Determine the (X, Y) coordinate at the center of the cell enclosing the given text.  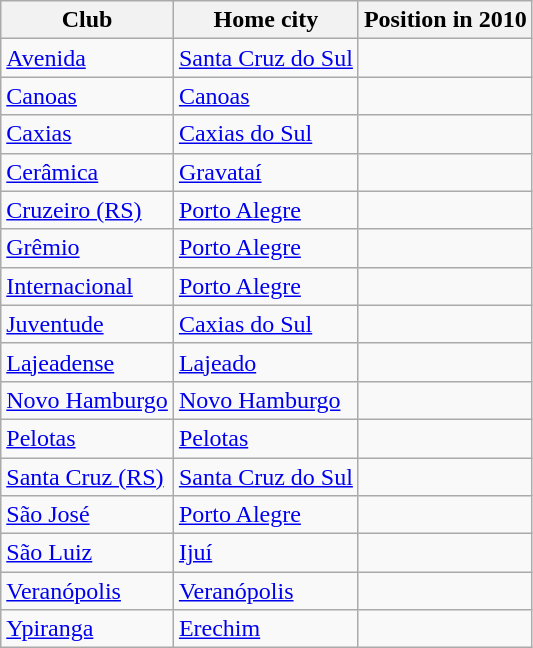
Lajeadense (88, 362)
Cruzeiro (RS) (88, 210)
Ypiranga (88, 629)
Avenida (88, 58)
Santa Cruz (RS) (88, 477)
Ijuí (266, 553)
Gravataí (266, 172)
Position in 2010 (445, 20)
São Luiz (88, 553)
Caxias (88, 134)
Juventude (88, 324)
Grêmio (88, 248)
Club (88, 20)
Home city (266, 20)
Cerâmica (88, 172)
Erechim (266, 629)
São José (88, 515)
Lajeado (266, 362)
Internacional (88, 286)
